Return [x, y] of the center of cell containing provided text 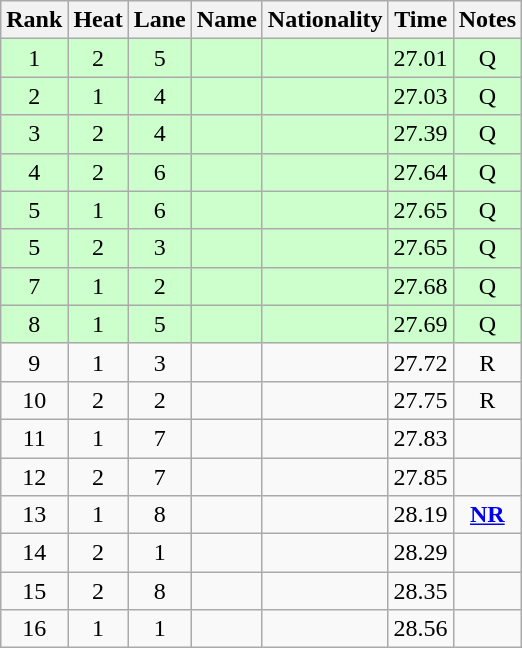
28.19 [420, 515]
Nationality [325, 20]
27.68 [420, 286]
27.75 [420, 400]
Notes [487, 20]
28.56 [420, 629]
Heat [98, 20]
Lane [160, 20]
27.64 [420, 172]
27.85 [420, 477]
28.35 [420, 591]
13 [34, 515]
NR [487, 515]
15 [34, 591]
Rank [34, 20]
9 [34, 362]
27.83 [420, 438]
27.72 [420, 362]
27.39 [420, 134]
11 [34, 438]
27.69 [420, 324]
14 [34, 553]
12 [34, 477]
10 [34, 400]
Name [226, 20]
16 [34, 629]
27.01 [420, 58]
Time [420, 20]
27.03 [420, 96]
28.29 [420, 553]
